For the text-containing cell, return its midpoint in (X, Y) coordinate format. 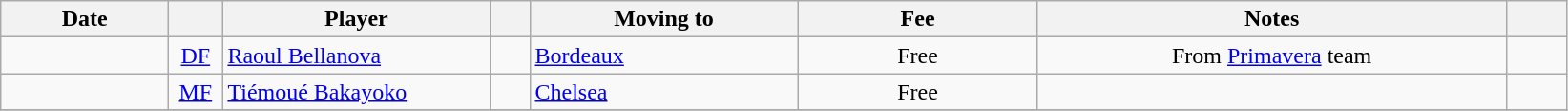
Date (85, 19)
Notes (1271, 19)
Bordeaux (664, 55)
DF (196, 55)
Raoul Bellanova (357, 55)
From Primavera team (1271, 55)
Chelsea (664, 92)
Fee (918, 19)
MF (196, 92)
Tiémoué Bakayoko (357, 92)
Player (357, 19)
Moving to (664, 19)
